Return [X, Y] of the center of cell containing provided text 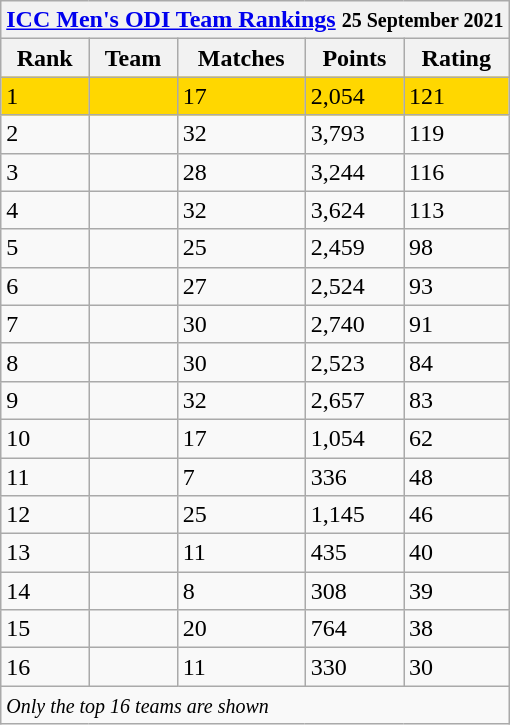
2,459 [354, 248]
14 [45, 591]
308 [354, 591]
1,145 [354, 515]
121 [456, 96]
Points [354, 58]
48 [456, 477]
119 [456, 134]
9 [45, 400]
1,054 [354, 438]
2 [45, 134]
ICC Men's ODI Team Rankings 25 September 2021 [255, 20]
40 [456, 553]
28 [241, 172]
38 [456, 629]
116 [456, 172]
435 [354, 553]
3 [45, 172]
6 [45, 286]
2,740 [354, 324]
20 [241, 629]
764 [354, 629]
Team [133, 58]
84 [456, 362]
27 [241, 286]
3,244 [354, 172]
1 [45, 96]
336 [354, 477]
4 [45, 210]
2,523 [354, 362]
16 [45, 667]
Matches [241, 58]
330 [354, 667]
62 [456, 438]
91 [456, 324]
13 [45, 553]
Rating [456, 58]
15 [45, 629]
83 [456, 400]
Only the top 16 teams are shown [255, 705]
10 [45, 438]
39 [456, 591]
113 [456, 210]
2,524 [354, 286]
3,624 [354, 210]
12 [45, 515]
Rank [45, 58]
3,793 [354, 134]
5 [45, 248]
2,054 [354, 96]
98 [456, 248]
93 [456, 286]
2,657 [354, 400]
46 [456, 515]
